Pinpoint the cell where the given text exists, returning its [x, y] midpoint coordinate. 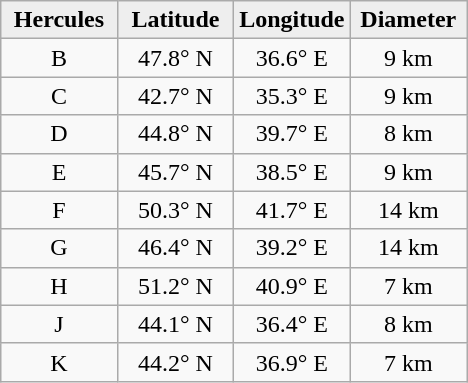
E [59, 172]
36.9° E [292, 362]
G [59, 248]
Longitude [292, 20]
47.8° N [175, 58]
K [59, 362]
Diameter [408, 20]
H [59, 286]
51.2° N [175, 286]
D [59, 134]
44.2° N [175, 362]
Latitude [175, 20]
50.3° N [175, 210]
39.7° E [292, 134]
44.8° N [175, 134]
41.7° E [292, 210]
39.2° E [292, 248]
44.1° N [175, 324]
B [59, 58]
46.4° N [175, 248]
36.4° E [292, 324]
F [59, 210]
Hercules [59, 20]
45.7° N [175, 172]
J [59, 324]
35.3° E [292, 96]
36.6° E [292, 58]
38.5° E [292, 172]
42.7° N [175, 96]
C [59, 96]
40.9° E [292, 286]
